Return [x, y] of the center of cell containing provided text 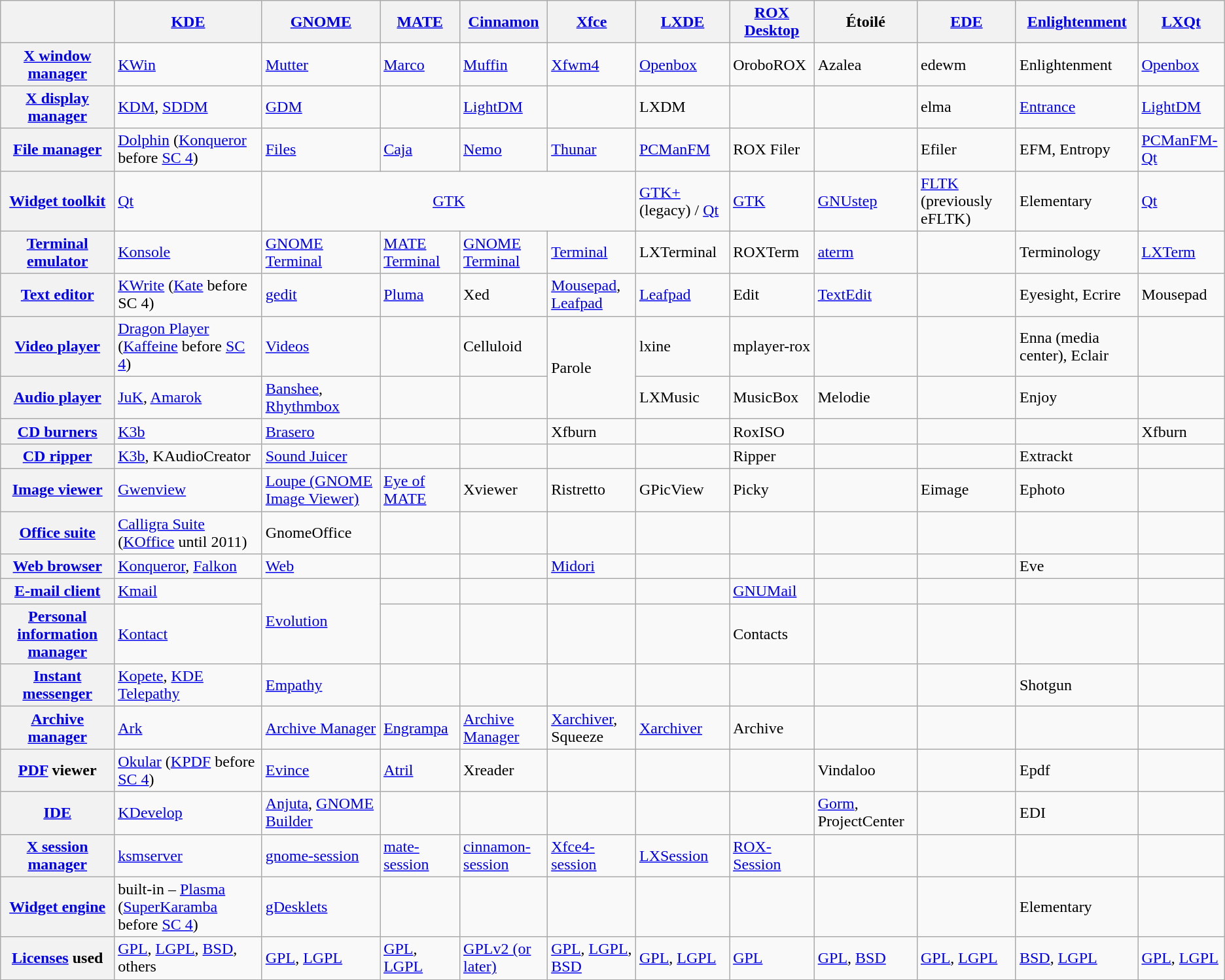
EDI [1076, 813]
Efiler [966, 149]
Banshee, Rhythmbox [321, 398]
Ripper [772, 456]
Ristretto [592, 489]
GPL, LGPL, BSD, others [188, 958]
MusicBox [772, 398]
Konsole [188, 253]
CD burners [58, 431]
Dolphin (Konqueror before SC 4) [188, 149]
Calligra Suite (KOffice until 2011) [188, 533]
ROXTerm [772, 253]
EFM, Entropy [1076, 149]
GNOME [321, 22]
Web [321, 567]
Files [321, 149]
Personal information manager [58, 634]
JuK, Amarok [188, 398]
Konqueror, Falkon [188, 567]
edewm [966, 64]
gnome-session [321, 856]
Parole [592, 368]
GPL, BSD [865, 958]
Cinnamon [504, 22]
IDE [58, 813]
LXTerm [1181, 253]
Okular (KPDF before SC 4) [188, 771]
GPLv2 (or later) [504, 958]
built-in – Plasma (SuperKaramba before SC 4) [188, 907]
GNUMail [772, 591]
Terminal emulator [58, 253]
LXQt [1181, 22]
ROX Desktop [772, 22]
Text editor [58, 294]
GnomeOffice [321, 533]
Celluloid [504, 346]
Engrampa [420, 727]
Extrackt [1076, 456]
gDesklets [321, 907]
KWin [188, 64]
Eyesight, Ecrire [1076, 294]
Midori [592, 567]
GPL [772, 958]
Melodie [865, 398]
KDM, SDDM [188, 107]
Muffin [504, 64]
Sound Juicer [321, 456]
Enjoy [1076, 398]
Widget toolkit [58, 201]
Dragon Player (Kaffeine before SC 4) [188, 346]
LXDM [682, 107]
Archive manager [58, 727]
Nemo [504, 149]
GNUstep [865, 201]
Kontact [188, 634]
Enna (media center), Eclair [1076, 346]
X session manager [58, 856]
lxine [682, 346]
Eye of MATE [420, 489]
Mutter [321, 64]
Videos [321, 346]
Evolution [321, 621]
Xarchiver [682, 727]
Contacts [772, 634]
Marco [420, 64]
FLTK (previously eFLTK) [966, 201]
Evince [321, 771]
Kmail [188, 591]
BSD, LGPL [1076, 958]
LXDE [682, 22]
Audio player [58, 398]
K3b [188, 431]
Terminology [1076, 253]
Eimage [966, 489]
Epdf [1076, 771]
X display manager [58, 107]
OroboROX [772, 64]
E-mail client [58, 591]
CD ripper [58, 456]
mplayer-rox [772, 346]
elma [966, 107]
Atril [420, 771]
Étoilé [865, 22]
PDF viewer [58, 771]
ksmserver [188, 856]
cinnamon-session [504, 856]
Licenses used [58, 958]
KWrite (Kate before SC 4) [188, 294]
Edit [772, 294]
Ark [188, 727]
Pluma [420, 294]
Shotgun [1076, 686]
PCManFM-Qt [1181, 149]
mate-session [420, 856]
MATE [420, 22]
Empathy [321, 686]
Xviewer [504, 489]
Entrance [1076, 107]
Thunar [592, 149]
Image viewer [58, 489]
Caja [420, 149]
LXTerminal [682, 253]
GPL, LGPL, BSD [592, 958]
Xarchiver, Squeeze [592, 727]
TextEdit [865, 294]
RoxISO [772, 431]
EDE [966, 22]
Video player [58, 346]
Instant messenger [58, 686]
Terminal [592, 253]
Azalea [865, 64]
Kopete, KDE Telepathy [188, 686]
PCManFM [682, 149]
gedit [321, 294]
LXMusic [682, 398]
K3b, KAudioCreator [188, 456]
Office suite [58, 533]
File manager [58, 149]
KDevelop [188, 813]
Xfce4-session [592, 856]
Xfce [592, 22]
Xfwm4 [592, 64]
Mousepad, Leafpad [592, 294]
KDE [188, 22]
ROX Filer [772, 149]
LXSession [682, 856]
X window manager [58, 64]
Picky [772, 489]
Xed [504, 294]
Brasero [321, 431]
Anjuta, GNOME Builder [321, 813]
Loupe (GNOME Image Viewer) [321, 489]
GPicView [682, 489]
Eve [1076, 567]
Gwenview [188, 489]
Gorm, ProjectCenter [865, 813]
Vindaloo [865, 771]
MATE Terminal [420, 253]
Leafpad [682, 294]
Xreader [504, 771]
GDM [321, 107]
GTK+(legacy) / Qt [682, 201]
Widget engine [58, 907]
Mousepad [1181, 294]
aterm [865, 253]
Web browser [58, 567]
Archive [772, 727]
ROX-Session [772, 856]
Ephoto [1076, 489]
